Return (x, y) of the center of cell containing provided text 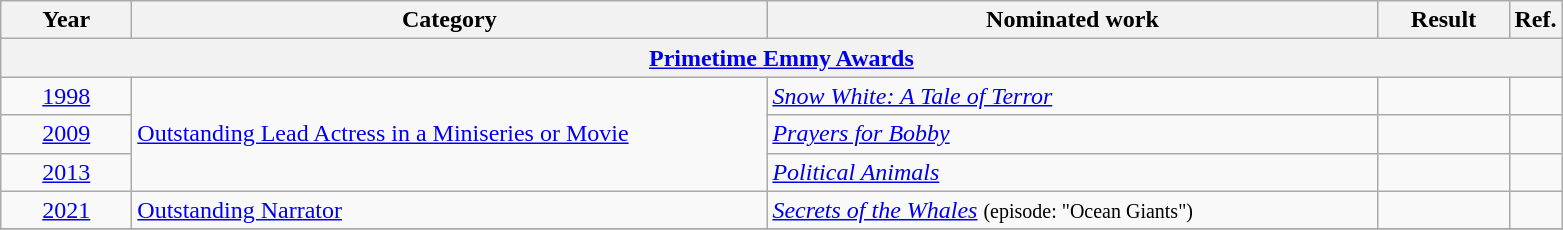
Result (1444, 20)
Secrets of the Whales (episode: "Ocean Giants") (1072, 210)
Primetime Emmy Awards (782, 58)
Ref. (1536, 20)
1998 (66, 96)
Political Animals (1072, 172)
2013 (66, 172)
Outstanding Lead Actress in a Miniseries or Movie (450, 134)
Nominated work (1072, 20)
2021 (66, 210)
Prayers for Bobby (1072, 134)
Year (66, 20)
Snow White: A Tale of Terror (1072, 96)
2009 (66, 134)
Outstanding Narrator (450, 210)
Category (450, 20)
